Detect which cell encompasses the target text, then output its [X, Y] center coordinate. 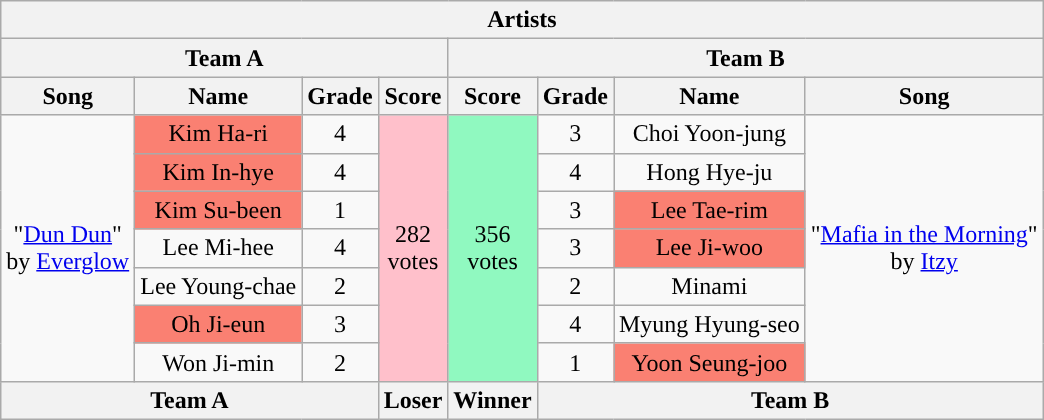
Kim Su-been [218, 210]
"Mafia in the Morning"by Itzy [924, 248]
Myung Hyung-seo [710, 324]
Yoon Seung-joo [710, 362]
Kim Ha-ri [218, 134]
Kim In-hye [218, 172]
Won Ji-min [218, 362]
356votes [492, 248]
Loser [413, 400]
Choi Yoon-jung [710, 134]
Lee Ji-woo [710, 248]
Lee Tae-rim [710, 210]
"Dun Dun"by Everglow [68, 248]
Hong Hye-ju [710, 172]
282votes [413, 248]
Artists [522, 20]
Lee Young-chae [218, 286]
Lee Mi-hee [218, 248]
Oh Ji-eun [218, 324]
Minami [710, 286]
Winner [492, 400]
